Determine the (x, y) coordinate at the center of the cell enclosing the given text.  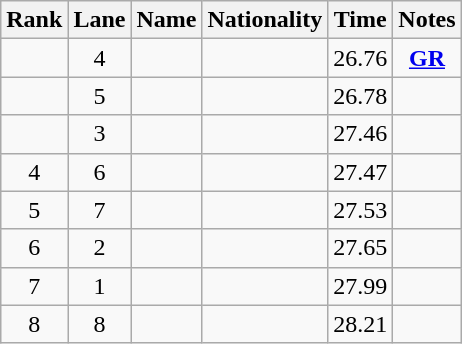
3 (100, 134)
27.65 (360, 248)
27.47 (360, 172)
2 (100, 248)
Rank (34, 20)
27.46 (360, 134)
26.78 (360, 96)
27.99 (360, 286)
27.53 (360, 210)
28.21 (360, 324)
Lane (100, 20)
Name (166, 20)
Time (360, 20)
Notes (427, 20)
GR (427, 58)
1 (100, 286)
26.76 (360, 58)
Nationality (265, 20)
